Detect which cell encompasses the target text, then output its (x, y) center coordinate. 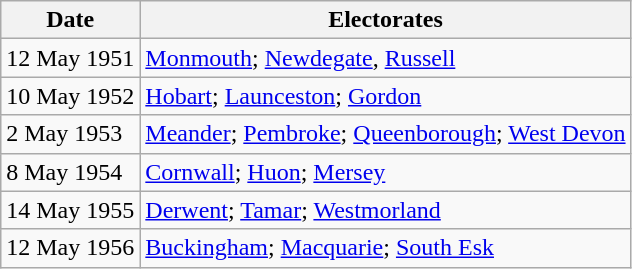
12 May 1956 (70, 248)
Cornwall; Huon; Mersey (386, 172)
8 May 1954 (70, 172)
12 May 1951 (70, 58)
Monmouth; Newdegate, Russell (386, 58)
Electorates (386, 20)
Buckingham; Macquarie; South Esk (386, 248)
Hobart; Launceston; Gordon (386, 96)
14 May 1955 (70, 210)
10 May 1952 (70, 96)
Derwent; Tamar; Westmorland (386, 210)
Meander; Pembroke; Queenborough; West Devon (386, 134)
Date (70, 20)
2 May 1953 (70, 134)
